Extract the [x, y] coordinate from the center of the cell holding the provided text.  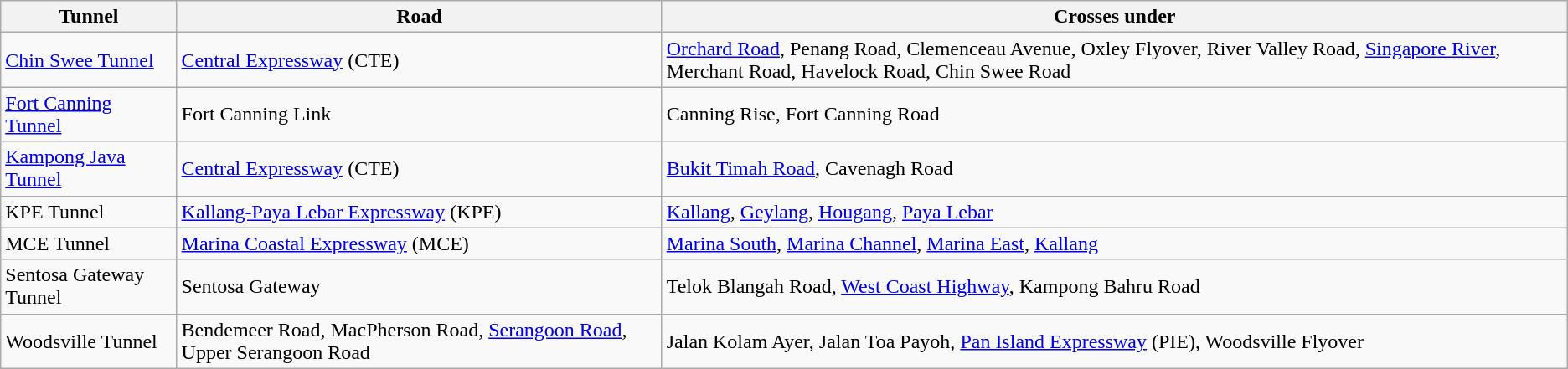
Crosses under [1114, 17]
Tunnel [89, 17]
Bukit Timah Road, Cavenagh Road [1114, 169]
Marina Coastal Expressway (MCE) [419, 243]
Marina South, Marina Channel, Marina East, Kallang [1114, 243]
MCE Tunnel [89, 243]
Woodsville Tunnel [89, 341]
Kallang, Geylang, Hougang, Paya Lebar [1114, 212]
Telok Blangah Road, West Coast Highway, Kampong Bahru Road [1114, 286]
Jalan Kolam Ayer, Jalan Toa Payoh, Pan Island Expressway (PIE), Woodsville Flyover [1114, 341]
Road [419, 17]
Bendemeer Road, MacPherson Road, Serangoon Road, Upper Serangoon Road [419, 341]
Sentosa Gateway Tunnel [89, 286]
Kallang-Paya Lebar Expressway (KPE) [419, 212]
Fort Canning Link [419, 114]
Canning Rise, Fort Canning Road [1114, 114]
KPE Tunnel [89, 212]
Sentosa Gateway [419, 286]
Fort Canning Tunnel [89, 114]
Kampong Java Tunnel [89, 169]
Orchard Road, Penang Road, Clemenceau Avenue, Oxley Flyover, River Valley Road, Singapore River, Merchant Road, Havelock Road, Chin Swee Road [1114, 60]
Chin Swee Tunnel [89, 60]
